Find where the given text appears and provide that cell's center as (X, Y) coordinate. 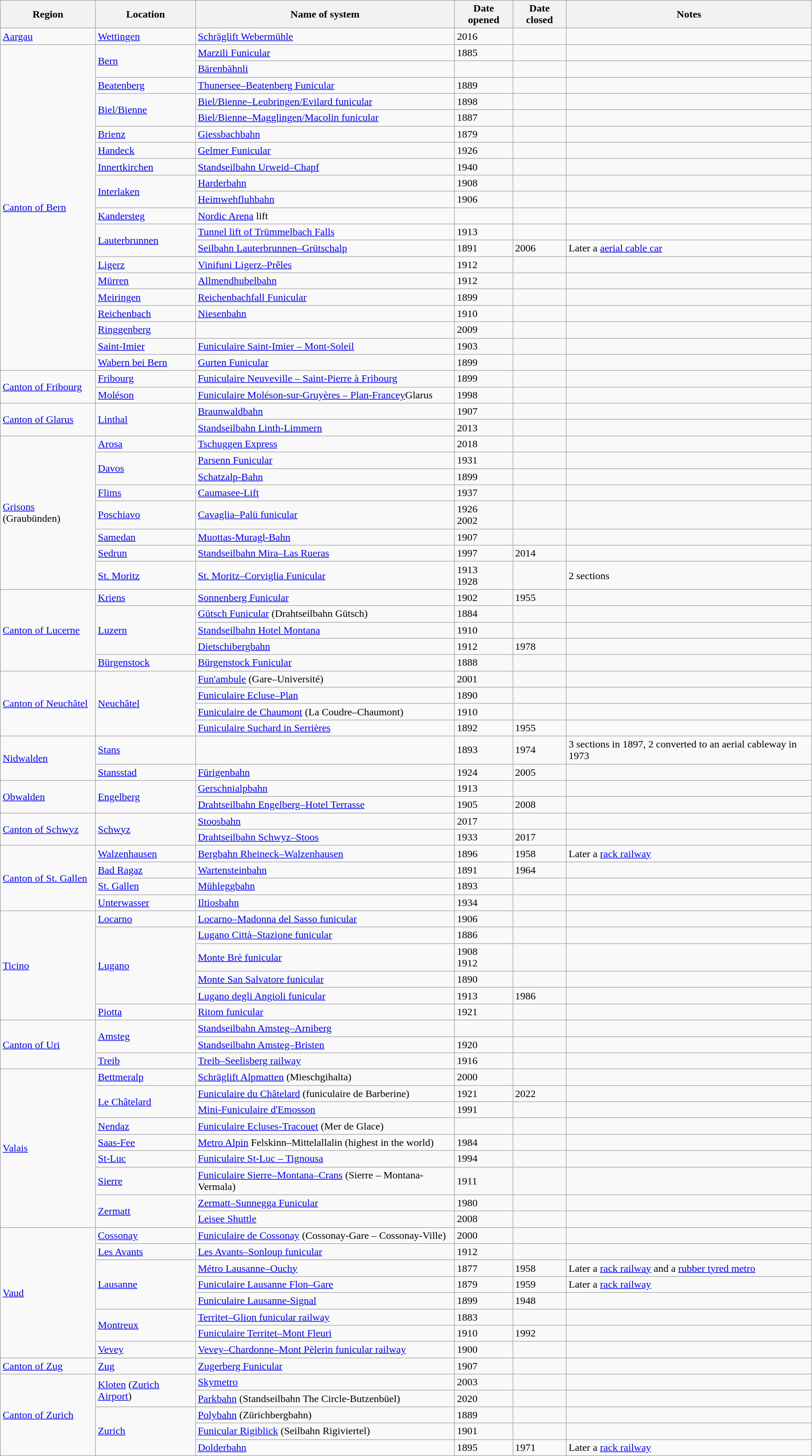
Standseilbahn Urweid–Chapf (325, 167)
Grisons (Graubünden) (48, 512)
Funiculaire St-Luc – Tignousa (325, 1159)
Braunwaldbahn (325, 411)
Wabern bei Bern (146, 362)
1980 (484, 1203)
Muottas-Muragl-Bahn (325, 537)
Reichenbach (146, 314)
Lugano (146, 966)
Zermatt–Sunnegga Funicular (325, 1203)
Montreux (146, 1325)
Locarno (146, 919)
Nidwalden (48, 758)
Schräglift Alpmatten (Mieschgihalta) (325, 1077)
Canton of Zug (48, 1366)
Zurich (146, 1431)
2020 (484, 1399)
1978 (540, 646)
Les Avants (146, 1252)
Standseilbahn Amsteg–Bristen (325, 1045)
Métro Lausanne–Ouchy (325, 1268)
1902 (484, 598)
19262002 (484, 515)
Lauterbrunnen (146, 240)
Ticino (48, 966)
1994 (484, 1159)
Monte San Salvatore funicular (325, 979)
Bürgenstock Funicular (325, 663)
Les Avants–Sonloup funicular (325, 1252)
Canton of Glarus (48, 419)
1896 (484, 854)
1964 (540, 870)
Funiculaire Ecluse–Plan (325, 695)
Metro Alpin Felskinn–Mittelallalin (highest in the world) (325, 1142)
St-Luc (146, 1159)
Vevey–Chardonne–Mont Pèlerin funicular railway (325, 1350)
Polybahn (Zürichbergbahn) (325, 1415)
Funiculaire du Châtelard (funiculaire de Barberine) (325, 1094)
Gelmer Funicular (325, 150)
1877 (484, 1268)
2003 (484, 1382)
Zugerberg Funicular (325, 1366)
1997 (484, 553)
Saint-Imier (146, 346)
Bärenbähnli (325, 69)
1924 (484, 772)
1986 (540, 996)
Date closed (540, 15)
Kloten (Zurich Airport) (146, 1390)
Funiculaire Lausanne-Signal (325, 1301)
1948 (540, 1301)
Nordic Arena lift (325, 215)
Vevey (146, 1350)
1911 (484, 1181)
Wartensteinbahn (325, 870)
Stans (146, 750)
Zug (146, 1366)
Luzern (146, 630)
Ligerz (146, 265)
1974 (540, 750)
2006 (540, 248)
Skymetro (325, 1382)
Iltiosbahn (325, 903)
1920 (484, 1045)
Bergbahn Rheineck–Walzenhausen (325, 854)
Lugano Città–Stazione funicular (325, 935)
Fun'ambule (Gare–Université) (325, 679)
Bad Ragaz (146, 870)
Stoosbahn (325, 821)
Funicular Rigiblick (Seilbahn Rigiviertel) (325, 1431)
1883 (484, 1317)
Canton of Bern (48, 207)
1905 (484, 805)
Funiculaire Saint-Imier – Mont-Soleil (325, 346)
Aargau (48, 36)
Standseilbahn Hotel Montana (325, 630)
Vaud (48, 1292)
2018 (484, 444)
Unterwasser (146, 903)
Schwyz (146, 829)
Tschuggen Express (325, 444)
Brienz (146, 134)
Standseilbahn Mira–Las Rueras (325, 553)
Biel/Bienne–Magglingen/Macolin funicular (325, 118)
St. Gallen (146, 886)
Funiculaire Territet–Mont Fleuri (325, 1333)
Funiculaire Neuveville – Saint-Pierre à Fribourg (325, 379)
Drahtseilbahn Engelberg–Hotel Terrasse (325, 805)
Saas-Fee (146, 1142)
2009 (484, 330)
St. Moritz (146, 576)
Gütsch Funicular (Drahtseilbahn Gütsch) (325, 614)
Lugano degli Angioli funicular (325, 996)
Canton of Fribourg (48, 387)
1887 (484, 118)
1971 (540, 1447)
Innertkirchen (146, 167)
Giessbachbahn (325, 134)
1937 (484, 493)
1998 (484, 395)
Canton of Zurich (48, 1415)
Schräglift Webermühle (325, 36)
Biel/Bienne (146, 110)
Meiringen (146, 297)
Reichenbachfall Funicular (325, 297)
Location (146, 15)
Locarno–Madonna del Sasso funicular (325, 919)
Stansstad (146, 772)
2001 (484, 679)
Wettingen (146, 36)
Tunnel lift of Trümmelbach Falls (325, 232)
Thunersee–Beatenberg Funicular (325, 85)
Le Châtelard (146, 1102)
2005 (540, 772)
Drahtseilbahn Schwyz–Stoos (325, 837)
Bürgenstock (146, 663)
Canton of Neuchâtel (48, 703)
Seilbahn Lauterbrunnen–Grütschalp (325, 248)
Standseilbahn Linth-Limmern (325, 428)
Notes (689, 15)
Caumasee-Lift (325, 493)
Walzenhausen (146, 854)
Dietschibergbahn (325, 646)
Treib (146, 1061)
Engelberg (146, 797)
Allmendhubelbahn (325, 281)
1901 (484, 1431)
1926 (484, 150)
Sonnenberg Funicular (325, 598)
Mini-Funiculaire d'Emosson (325, 1110)
Fürigenbahn (325, 772)
Cossonay (146, 1235)
Lausanne (146, 1284)
Marzili Funicular (325, 53)
Standseilbahn Amsteg–Arniberg (325, 1028)
1886 (484, 935)
Later a aerial cable car (689, 248)
19131928 (484, 576)
St. Moritz–Corviglia Funicular (325, 576)
Poschiavo (146, 515)
1900 (484, 1350)
Neuchâtel (146, 703)
Mühleggbahn (325, 886)
Funiculaire Lausanne Flon–Gare (325, 1284)
Sierre (146, 1181)
Treib–Seelisberg railway (325, 1061)
Funiculaire Suchard in Serrières (325, 728)
2016 (484, 36)
Flims (146, 493)
Valais (48, 1148)
Amsteg (146, 1036)
Zermatt (146, 1211)
Parkbahn (Standseilbahn The Circle-Butzenbüel) (325, 1399)
Bern (146, 61)
1959 (540, 1284)
1933 (484, 837)
Arosa (146, 444)
3 sections in 1897, 2 converted to an aerial cableway in 1973 (689, 750)
Handeck (146, 150)
1992 (540, 1333)
1991 (484, 1110)
Kandersteg (146, 215)
Piotta (146, 1012)
Schatzalp-Bahn (325, 477)
Beatenberg (146, 85)
Ritom funicular (325, 1012)
Moléson (146, 395)
Kriens (146, 598)
1885 (484, 53)
Linthal (146, 419)
Nendaz (146, 1126)
Davos (146, 468)
1940 (484, 167)
2022 (540, 1094)
1934 (484, 903)
Canton of Uri (48, 1044)
Canton of Schwyz (48, 829)
2 sections (689, 576)
Territet–Glion funicular railway (325, 1317)
1888 (484, 663)
Parsenn Funicular (325, 460)
Vinifuni Ligerz–Prêles (325, 265)
Samedan (146, 537)
Cavaglia–Palü funicular (325, 515)
2014 (540, 553)
1931 (484, 460)
1908 (484, 183)
1984 (484, 1142)
1916 (484, 1061)
Niesenbahn (325, 314)
Ringgenberg (146, 330)
Leisee Shuttle (325, 1219)
Heimwehfluhbahn (325, 199)
Name of system (325, 15)
Region (48, 15)
Bettmeralp (146, 1077)
Mürren (146, 281)
Monte Brè funicular (325, 957)
Gurten Funicular (325, 362)
19081912 (484, 957)
Funiculaire de Cossonay (Cossonay-Gare – Cossonay-Ville) (325, 1235)
2013 (484, 428)
Funiculaire Ecluses-Tracouet (Mer de Glace) (325, 1126)
Biel/Bienne–Leubringen/Evilard funicular (325, 102)
Obwalden (48, 797)
1892 (484, 728)
1895 (484, 1447)
Sedrun (146, 553)
Funiculaire Moléson-sur-Gruyères – Plan-FranceyGlarus (325, 395)
Gerschnialpbahn (325, 789)
1884 (484, 614)
Fribourg (146, 379)
Canton of Lucerne (48, 630)
Date opened (484, 15)
Interlaken (146, 191)
Later a rack railway and a rubber tyred metro (689, 1268)
Dolderbahn (325, 1447)
1903 (484, 346)
Funiculaire de Chaumont (La Coudre–Chaumont) (325, 712)
Canton of St. Gallen (48, 878)
Funiculaire Sierre–Montana–Crans (Sierre – Montana-Vermala) (325, 1181)
1898 (484, 102)
Harderbahn (325, 183)
